Determine the [x, y] coordinate at the center of the cell enclosing the given text.  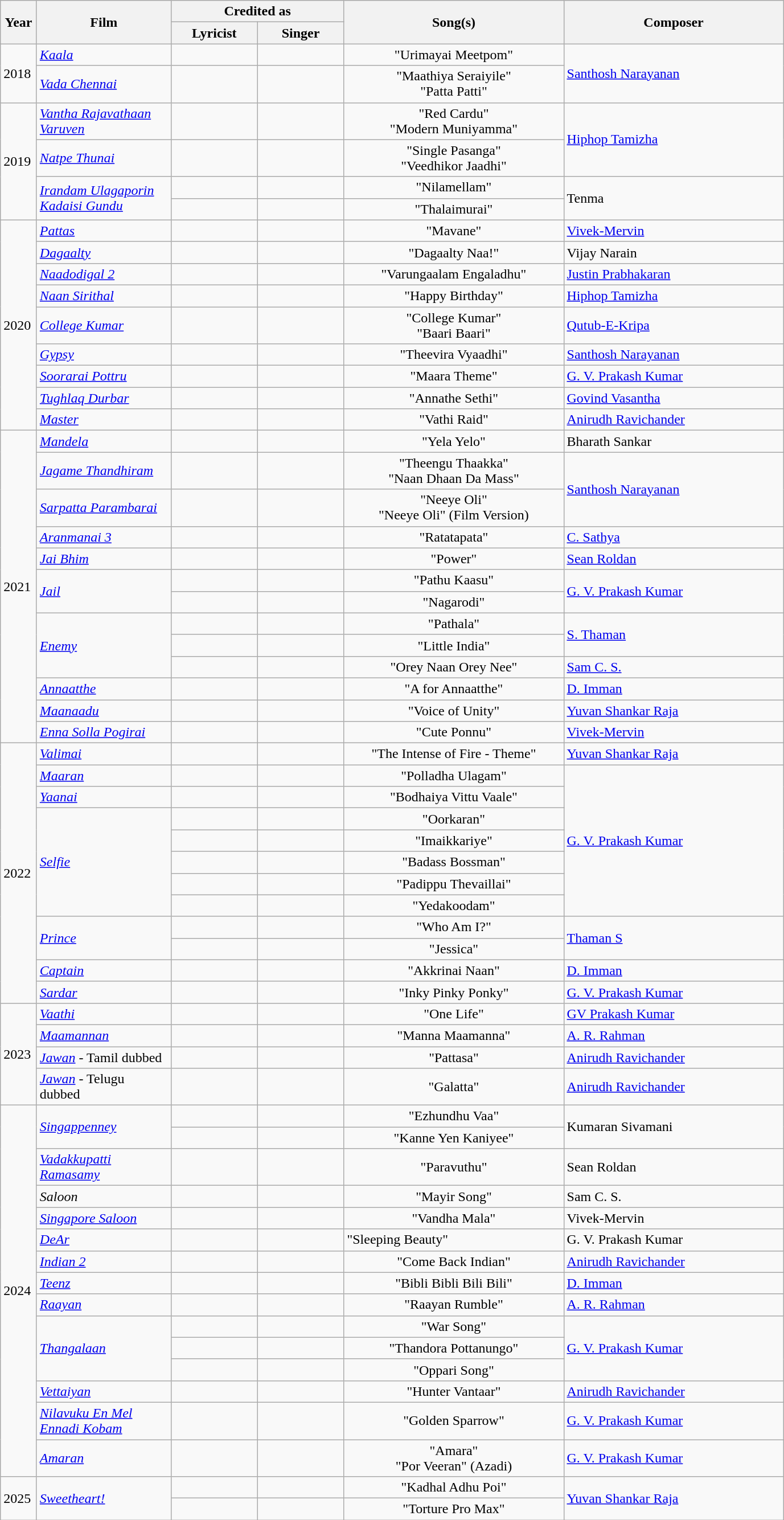
Film [104, 22]
GV Prakash Kumar [674, 1014]
Kaala [104, 55]
Sardar [104, 992]
"Power" [454, 559]
Jawan - Telugu dubbed [104, 1087]
"Maara Theme" [454, 376]
Sweetheart! [104, 1498]
2025 [19, 1498]
"Torture Pro Max" [454, 1509]
Raayan [104, 1305]
"Manna Maamanna" [454, 1035]
Enna Solla Pogirai [104, 732]
Justin Prabhakaran [674, 274]
"One Life" [454, 1014]
2022 [19, 874]
Aranmanai 3 [104, 537]
Jai Bhim [104, 559]
Dagaalty [104, 252]
Vettaiyan [104, 1391]
"Pathu Kaasu" [454, 580]
Kumaran Sivamani [674, 1127]
"Come Back Indian" [454, 1261]
Saloon [104, 1197]
"Jessica" [454, 949]
"Thalaimurai" [454, 209]
Sarpatta Parambarai [104, 508]
Mandela [104, 441]
"Bodhaiya Vittu Vaale" [454, 797]
"Mayir Song" [454, 1197]
"Amara" "Por Veeran" (Azadi) [454, 1458]
S. Thaman [674, 634]
Natpe Thunai [104, 158]
Composer [674, 22]
Master [104, 420]
"Urimayai Meetpom" [454, 55]
College Kumar [104, 325]
2020 [19, 325]
Vadakkupatti Ramasamy [104, 1167]
"Golden Sparrow" [454, 1420]
Vantha Rajavathaan Varuven [104, 121]
Teenz [104, 1283]
"Galatta" [454, 1087]
"Theengu Thaakka""Naan Dhaan Da Mass" [454, 470]
"Red Cardu""Modern Muniyamma" [454, 121]
"Vathi Raid" [454, 420]
Annaatthe [104, 689]
Prince [104, 938]
"Theevira Vyaadhi" [454, 355]
"Cute Ponnu" [454, 732]
Irandam Ulagaporin Kadaisi Gundu [104, 198]
Govind Vasantha [674, 398]
Credited as [257, 11]
"Sleeping Beauty" [454, 1240]
Qutub-E-Kripa [674, 325]
2021 [19, 587]
Jail [104, 591]
"Nagarodi" [454, 602]
Lyricist [214, 33]
Naan Sirithal [104, 296]
"Padippu Thevaillai" [454, 884]
"Oorkaran" [454, 819]
Pattas [104, 231]
Maanaadu [104, 710]
"Hunter Vantaar" [454, 1391]
"Badass Bossman" [454, 862]
"Imaikkariye" [454, 841]
Selfie [104, 862]
"War Song" [454, 1326]
2018 [19, 73]
"Single Pasanga""Veedhikor Jaadhi" [454, 158]
Jagame Thandhiram [104, 470]
Thaman S [674, 938]
C. Sathya [674, 537]
Indian 2 [104, 1261]
"Akkrinai Naan" [454, 970]
"Yela Yelo" [454, 441]
Naadodigal 2 [104, 274]
Singapore Saloon [104, 1218]
"Kanne Yen Kaniyee" [454, 1138]
Enemy [104, 645]
Maaran [104, 776]
"Who Am I?" [454, 927]
"Annathe Sethi" [454, 398]
"Mavane" [454, 231]
Singer [301, 33]
"Pathala" [454, 624]
"Raayan Rumble" [454, 1305]
Year [19, 22]
"Voice of Unity" [454, 710]
Maamannan [104, 1035]
2023 [19, 1054]
Gypsy [104, 355]
Thangalaan [104, 1348]
"Vandha Mala" [454, 1218]
"Nilamellam" [454, 187]
"Yedakoodam" [454, 906]
"Orey Naan Orey Nee" [454, 667]
"The Intense of Fire - Theme" [454, 754]
"College Kumar""Baari Baari" [454, 325]
Yaanai [104, 797]
"A for Annaatthe" [454, 689]
Tughlaq Durbar [104, 398]
"Pattasa" [454, 1058]
"Ratatapata" [454, 537]
"Neeye Oli""Neeye Oli" (Film Version) [454, 508]
"Varungaalam Engaladhu" [454, 274]
Jawan - Tamil dubbed [104, 1058]
"Dagaalty Naa!" [454, 252]
Vijay Narain [674, 252]
Song(s) [454, 22]
"Polladha Ulagam" [454, 776]
"Oppari Song" [454, 1370]
"Bibli Bibli Bili Bili" [454, 1283]
Vada Chennai [104, 84]
2019 [19, 161]
Vaathi [104, 1014]
Singappenney [104, 1127]
"Paravuthu" [454, 1167]
Valimai [104, 754]
"Little India" [454, 645]
"Happy Birthday" [454, 296]
Tenma [674, 198]
Bharath Sankar [674, 441]
"Kadhal Adhu Poi" [454, 1488]
"Maathiya Seraiyile""Patta Patti" [454, 84]
"Ezhundhu Vaa" [454, 1116]
Soorarai Pottru [104, 376]
Captain [104, 970]
"Thandora Pottanungo" [454, 1348]
2024 [19, 1291]
Amaran [104, 1458]
"Inky Pinky Ponky" [454, 992]
Nilavuku En Mel Ennadi Kobam [104, 1420]
DeAr [104, 1240]
